Locate the cell with the specified text and output its [x, y] center coordinate. 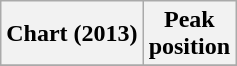
Chart (2013) [72, 34]
Peakposition [189, 34]
